Return (X, Y) of the center of cell containing provided text 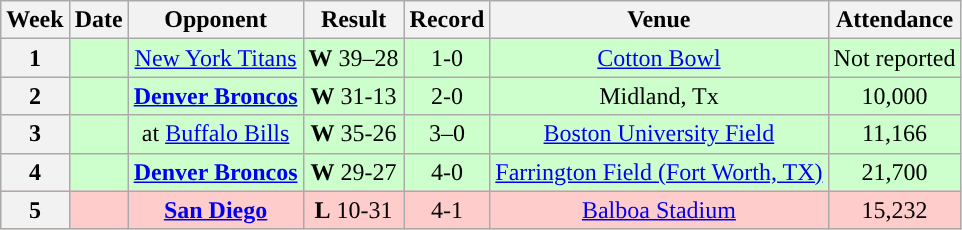
W 31-13 (354, 96)
W 39–28 (354, 58)
Opponent (216, 20)
5 (35, 210)
4-1 (447, 210)
W 29-27 (354, 172)
4 (35, 172)
Attendance (894, 20)
4-0 (447, 172)
1-0 (447, 58)
Week (35, 20)
Cotton Bowl (659, 58)
11,166 (894, 134)
Record (447, 20)
W 35-26 (354, 134)
21,700 (894, 172)
1 (35, 58)
2 (35, 96)
2-0 (447, 96)
Boston University Field (659, 134)
Venue (659, 20)
3 (35, 134)
New York Titans (216, 58)
at Buffalo Bills (216, 134)
L 10-31 (354, 210)
Balboa Stadium (659, 210)
Date (98, 20)
Result (354, 20)
15,232 (894, 210)
Midland, Tx (659, 96)
San Diego (216, 210)
10,000 (894, 96)
Not reported (894, 58)
3–0 (447, 134)
Farrington Field (Fort Worth, TX) (659, 172)
